For the text-containing cell, return its midpoint in [X, Y] coordinate format. 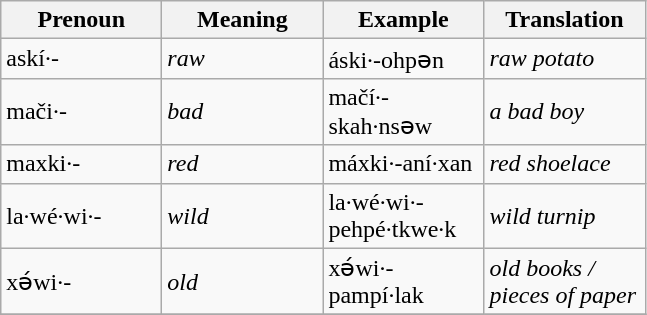
askí·- [82, 59]
a bad boy [564, 112]
Example [404, 20]
la·wé·wi·- [82, 216]
red shoelace [564, 164]
máxki·-aní·xan [404, 164]
bad [242, 112]
áski·-ohpən [404, 59]
mači·- [82, 112]
red [242, 164]
mačí·-skah·nsəw [404, 112]
Meaning [242, 20]
xə́wi·-pampí·lak [404, 282]
Translation [564, 20]
maxki·- [82, 164]
wild turnip [564, 216]
wild [242, 216]
Prenoun [82, 20]
old [242, 282]
raw potato [564, 59]
raw [242, 59]
old books / pieces of paper [564, 282]
xə́wi·- [82, 282]
la·wé·wi·-pehpé·tkwe·k [404, 216]
